Pinpoint the cell where the given text exists, returning its [x, y] midpoint coordinate. 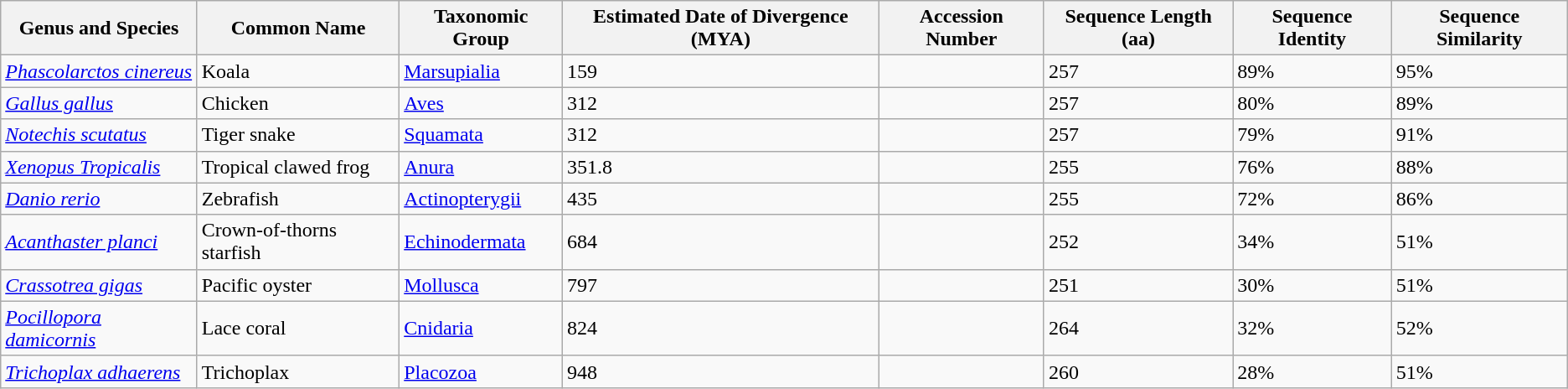
Aves [481, 103]
264 [1137, 329]
Tiger snake [298, 135]
Koala [298, 71]
32% [1312, 329]
351.8 [721, 167]
34% [1312, 241]
Common Name [298, 29]
Marsupialia [481, 71]
Sequence Similarity [1479, 29]
Pocillopora damicornis [99, 329]
Gallus gallus [99, 103]
Taxonomic Group [481, 29]
260 [1137, 371]
79% [1312, 135]
86% [1479, 199]
435 [721, 199]
88% [1479, 167]
Sequence Identity [1312, 29]
Placozoa [481, 371]
824 [721, 329]
Xenopus Tropicalis [99, 167]
Danio rerio [99, 199]
Anura [481, 167]
95% [1479, 71]
76% [1312, 167]
Estimated Date of Divergence (MYA) [721, 29]
948 [721, 371]
797 [721, 285]
Cnidaria [481, 329]
91% [1479, 135]
Lace coral [298, 329]
Pacific oyster [298, 285]
Crown-of-thorns starfish [298, 241]
684 [721, 241]
159 [721, 71]
251 [1137, 285]
52% [1479, 329]
Trichoplax adhaerens [99, 371]
Notechis scutatus [99, 135]
Echinodermata [481, 241]
Zebrafish [298, 199]
Phascolarctos cinereus [99, 71]
Accession Number [962, 29]
Sequence Length (aa) [1137, 29]
30% [1312, 285]
Mollusca [481, 285]
Acanthaster planci [99, 241]
Squamata [481, 135]
Genus and Species [99, 29]
80% [1312, 103]
Actinopterygii [481, 199]
Tropical clawed frog [298, 167]
72% [1312, 199]
252 [1137, 241]
Chicken [298, 103]
28% [1312, 371]
Trichoplax [298, 371]
Crassotrea gigas [99, 285]
